Locate the cell with the specified text and output its [x, y] center coordinate. 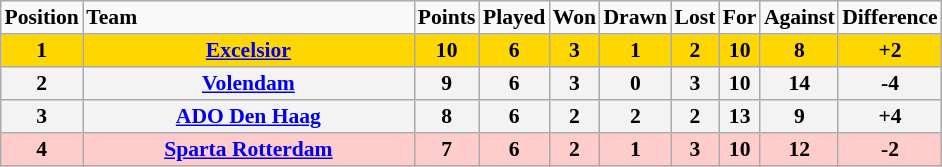
Points [446, 18]
0 [636, 84]
Played [514, 18]
Against [799, 18]
14 [799, 84]
+2 [890, 50]
Team [249, 18]
Difference [890, 18]
4 [42, 150]
+4 [890, 116]
-2 [890, 150]
Position [42, 18]
Lost [695, 18]
Won [574, 18]
ADO Den Haag [249, 116]
For [740, 18]
12 [799, 150]
7 [446, 150]
Sparta Rotterdam [249, 150]
Volendam [249, 84]
Drawn [636, 18]
13 [740, 116]
Excelsior [249, 50]
-4 [890, 84]
